Return (x, y) of the center of cell containing provided text 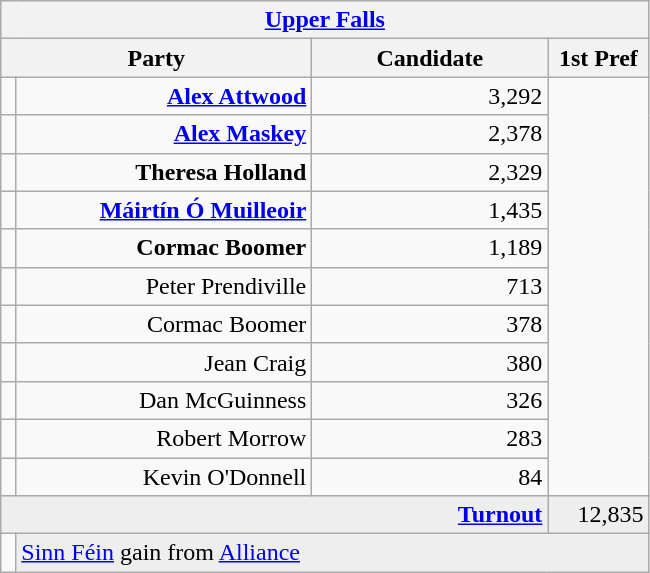
Robert Morrow (164, 438)
1,189 (430, 248)
Kevin O'Donnell (164, 477)
Alex Maskey (164, 134)
84 (430, 477)
326 (430, 400)
1st Pref (598, 58)
378 (430, 324)
1,435 (430, 210)
Candidate (430, 58)
2,329 (430, 172)
Máirtín Ó Muilleoir (164, 210)
Theresa Holland (164, 172)
Turnout (274, 515)
2,378 (430, 134)
Sinn Féin gain from Alliance (332, 553)
Dan McGuinness (164, 400)
3,292 (430, 96)
Peter Prendiville (164, 286)
Jean Craig (164, 362)
Party (156, 58)
12,835 (598, 515)
380 (430, 362)
283 (430, 438)
713 (430, 286)
Alex Attwood (164, 96)
Upper Falls (325, 20)
